Extract the [x, y] coordinate from the center of the cell holding the provided text.  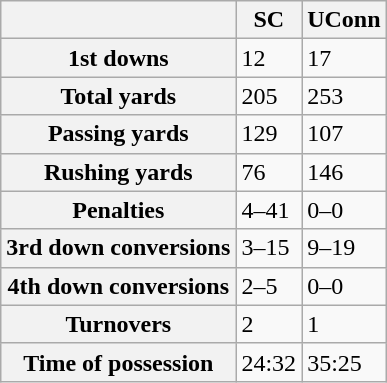
Rushing yards [118, 172]
Total yards [118, 96]
Penalties [118, 210]
146 [344, 172]
253 [344, 96]
24:32 [269, 362]
1 [344, 324]
3–15 [269, 248]
4th down conversions [118, 286]
Time of possession [118, 362]
129 [269, 134]
4–41 [269, 210]
76 [269, 172]
9–19 [344, 248]
17 [344, 58]
107 [344, 134]
Passing yards [118, 134]
205 [269, 96]
3rd down conversions [118, 248]
SC [269, 20]
1st downs [118, 58]
12 [269, 58]
2 [269, 324]
35:25 [344, 362]
Turnovers [118, 324]
2–5 [269, 286]
UConn [344, 20]
